Output the (x, y) coordinate of the center of the cell containing the given text.  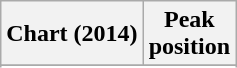
Peakposition (189, 34)
Chart (2014) (72, 34)
